Return the [x, y] coordinate for the center point of the cell that contains the specified text.  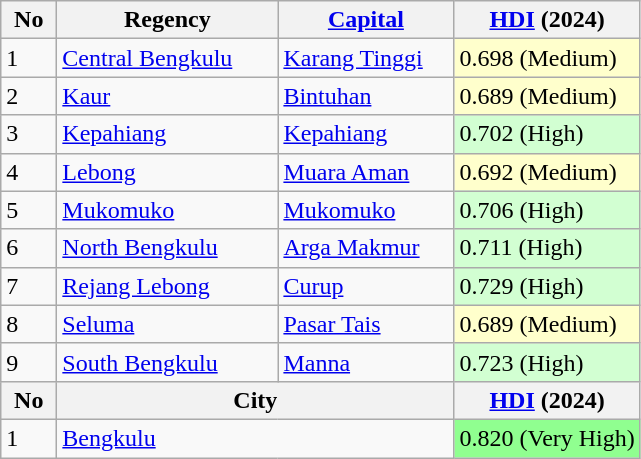
0.692 (Medium) [547, 172]
0.820 (Very High) [547, 438]
0.729 (High) [547, 286]
0.702 (High) [547, 134]
2 [29, 96]
Bengkulu [256, 438]
Capital [366, 20]
North Bengkulu [168, 248]
0.711 (High) [547, 248]
Curup [366, 286]
Kaur [168, 96]
4 [29, 172]
Seluma [168, 324]
Arga Makmur [366, 248]
6 [29, 248]
7 [29, 286]
0.698 (Medium) [547, 58]
South Bengkulu [168, 362]
City [256, 400]
5 [29, 210]
Rejang Lebong [168, 286]
Karang Tinggi [366, 58]
Pasar Tais [366, 324]
Regency [168, 20]
Central Bengkulu [168, 58]
Manna [366, 362]
Bintuhan [366, 96]
3 [29, 134]
8 [29, 324]
9 [29, 362]
Lebong [168, 172]
Muara Aman [366, 172]
0.706 (High) [547, 210]
0.723 (High) [547, 362]
